From the cell containing the given text, extract its center point as (x, y) coordinate. 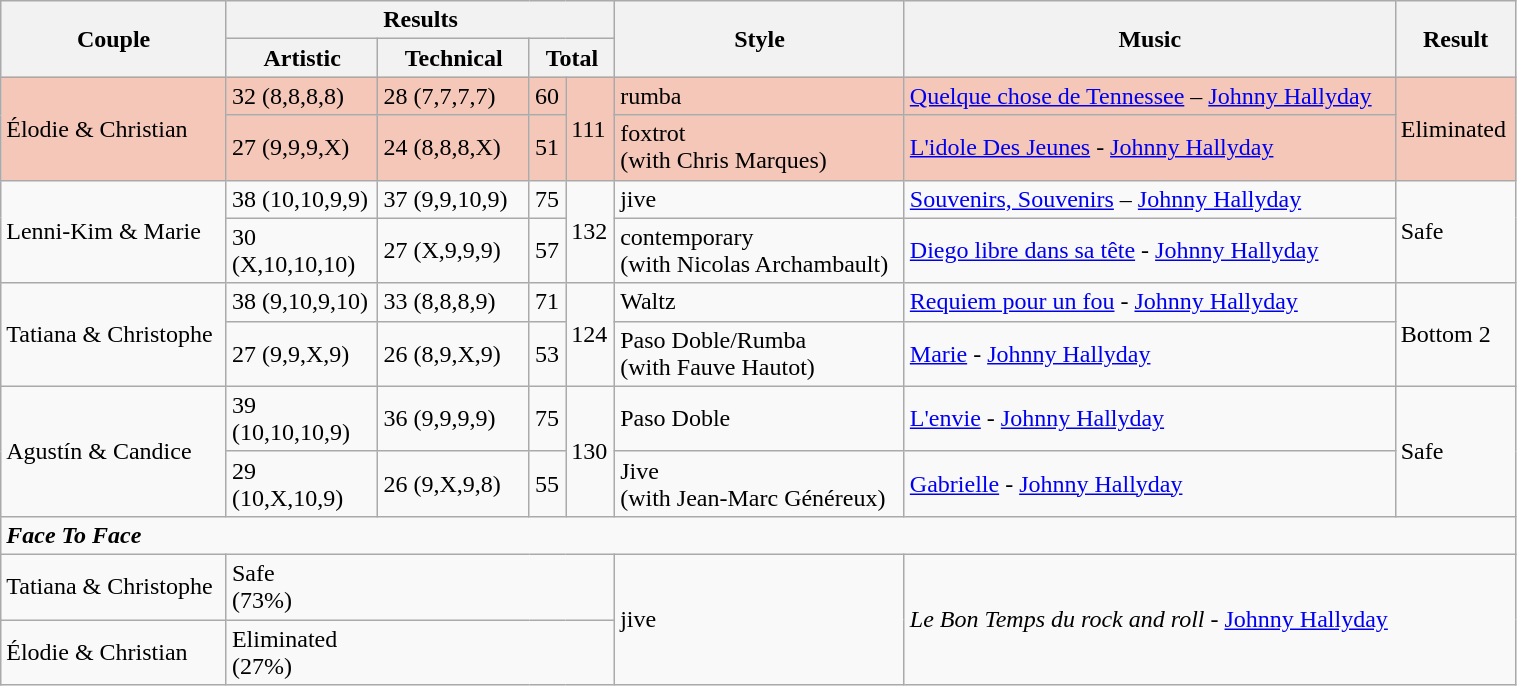
foxtrot (with Chris Marques) (760, 148)
Souvenirs, Souvenirs – Johnny Hallyday (1150, 199)
132 (590, 232)
27 (9,9,9,X) (302, 148)
130 (590, 451)
Quelque chose de Tennessee – Johnny Hallyday (1150, 96)
Gabrielle - Johnny Hallyday (1150, 484)
38 (9,10,9,10) (302, 302)
Jive(with Jean-Marc Généreux) (760, 484)
Waltz (760, 302)
Face To Face (758, 535)
Result (1456, 39)
Paso Doble/Rumba(with Fauve Hautot) (760, 354)
36 (9,9,9,9) (454, 418)
53 (547, 354)
26 (8,9,X,9) (454, 354)
57 (547, 250)
124 (590, 334)
Couple (114, 39)
38 (10,10,9,9) (302, 199)
L'idole Des Jeunes - Johnny Hallyday (1150, 148)
24 (8,8,8,X) (454, 148)
Eliminated(27%) (420, 652)
rumba (760, 96)
Marie - Johnny Hallyday (1150, 354)
111 (590, 128)
27 (X,9,9,9) (454, 250)
37 (9,9,10,9) (454, 199)
39 (10,10,10,9) (302, 418)
30 (X,10,10,10) (302, 250)
29 (10,X,10,9) (302, 484)
Artistic (302, 58)
71 (547, 302)
Technical (454, 58)
27 (9,9,X,9) (302, 354)
L'envie - Johnny Hallyday (1150, 418)
Le Bon Temps du rock and roll - Johnny Hallyday (1210, 619)
55 (547, 484)
Style (760, 39)
Paso Doble (760, 418)
Bottom 2 (1456, 334)
Results (420, 20)
Eliminated (1456, 128)
Requiem pour un fou - Johnny Hallyday (1150, 302)
32 (8,8,8,8) (302, 96)
Safe(73%) (420, 586)
Diego libre dans sa tête - Johnny Hallyday (1150, 250)
Agustín & Candice (114, 451)
contemporary(with Nicolas Archambault) (760, 250)
Music (1150, 39)
Total (572, 58)
51 (547, 148)
28 (7,7,7,7) (454, 96)
Lenni-Kim & Marie (114, 232)
33 (8,8,8,9) (454, 302)
26 (9,X,9,8) (454, 484)
60 (547, 96)
